Pinpoint the cell where the given text exists, returning its (X, Y) midpoint coordinate. 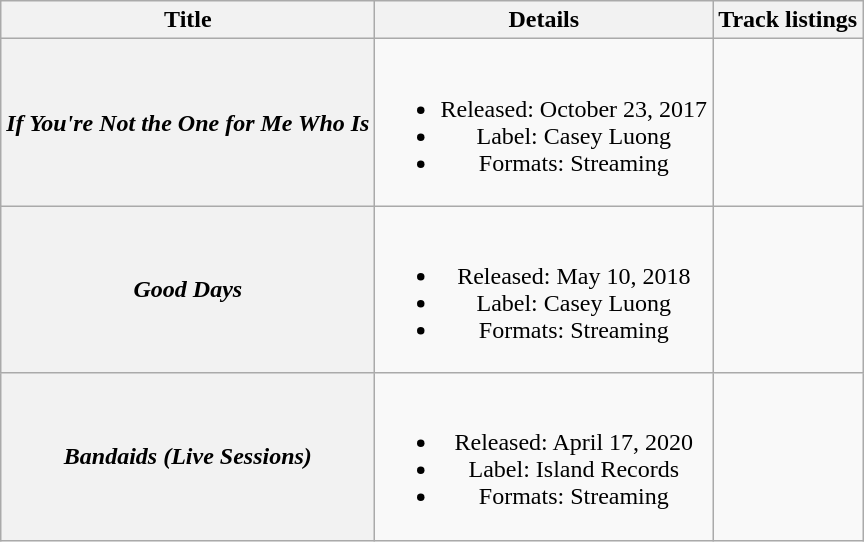
Released: May 10, 2018Label: Casey LuongFormats: Streaming (544, 290)
Track listings (788, 20)
Released: October 23, 2017Label: Casey LuongFormats: Streaming (544, 122)
If You're Not the One for Me Who Is (188, 122)
Details (544, 20)
Released: April 17, 2020Label: Island RecordsFormats: Streaming (544, 456)
Bandaids (Live Sessions) (188, 456)
Good Days (188, 290)
Title (188, 20)
